Return the [X, Y] coordinate for the center point of the cell that contains the specified text.  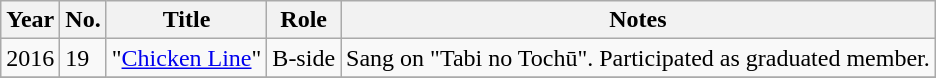
2016 [30, 58]
Role [304, 20]
"Chicken Line" [186, 58]
Sang on "Tabi no Tochū". Participated as graduated member. [638, 58]
B-side [304, 58]
Title [186, 20]
No. [83, 20]
Year [30, 20]
19 [83, 58]
Notes [638, 20]
